Extract the [x, y] coordinate from the center of the cell holding the provided text.  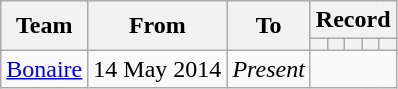
14 May 2014 [158, 69]
Record [353, 20]
Bonaire [44, 69]
Team [44, 26]
From [158, 26]
Present [268, 69]
To [268, 26]
